Capture the cell that displays the provided text and extract its (X, Y) central coordinate. 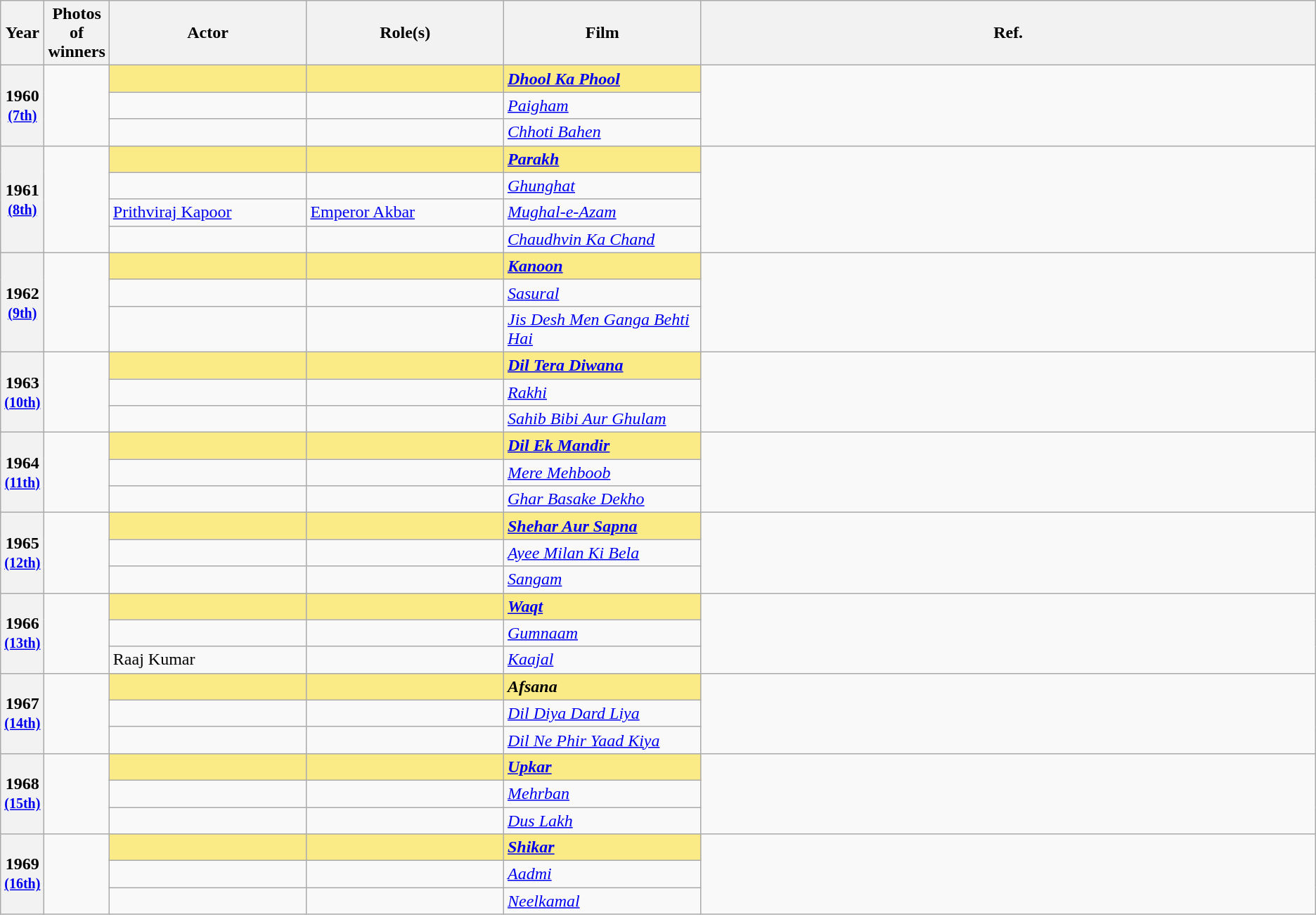
Mehrban (602, 793)
Kanoon (602, 266)
Parakh (602, 159)
Sasural (602, 293)
Actor (208, 33)
Aadmi (602, 874)
Emperor Akbar (405, 212)
Dil Ek Mandir (602, 446)
Gumnaam (602, 633)
Dus Lakh (602, 821)
Dil Tera Diwana (602, 365)
1965 (12th) (22, 553)
1967 (14th) (22, 713)
1963(10th) (22, 392)
Ref. (1008, 33)
Kaajal (602, 660)
Sangam (602, 580)
Neelkamal (602, 901)
Mere Mehboob (602, 473)
Sahib Bibi Aur Ghulam (602, 419)
Chhoti Bahen (602, 132)
Prithviraj Kapoor (208, 212)
Paigham (602, 105)
Role(s) (405, 33)
1969 (16th) (22, 874)
Mughal-e-Azam (602, 212)
Afsana (602, 686)
1961 (8th) (22, 199)
1962(9th) (22, 302)
1966 (13th) (22, 633)
Ghunghat (602, 186)
Jis Desh Men Ganga Behti Hai (602, 329)
Ghar Basake Dekho (602, 499)
1964(11th) (22, 473)
1960 (7th) (22, 105)
Year (22, 33)
Dil Ne Phir Yaad Kiya (602, 740)
Chaudhvin Ka Chand (602, 239)
Shehar Aur Sapna (602, 526)
Rakhi (602, 392)
Waqt (602, 606)
Raaj Kumar (208, 660)
Photos of winners (77, 33)
Dhool Ka Phool (602, 79)
Shikar (602, 847)
1968 (15th) (22, 793)
Dil Diya Dard Liya (602, 713)
Ayee Milan Ki Bela (602, 553)
Upkar (602, 767)
Film (602, 33)
